Scan for the cell matching the given text and deliver its [x, y] coordinate at center. 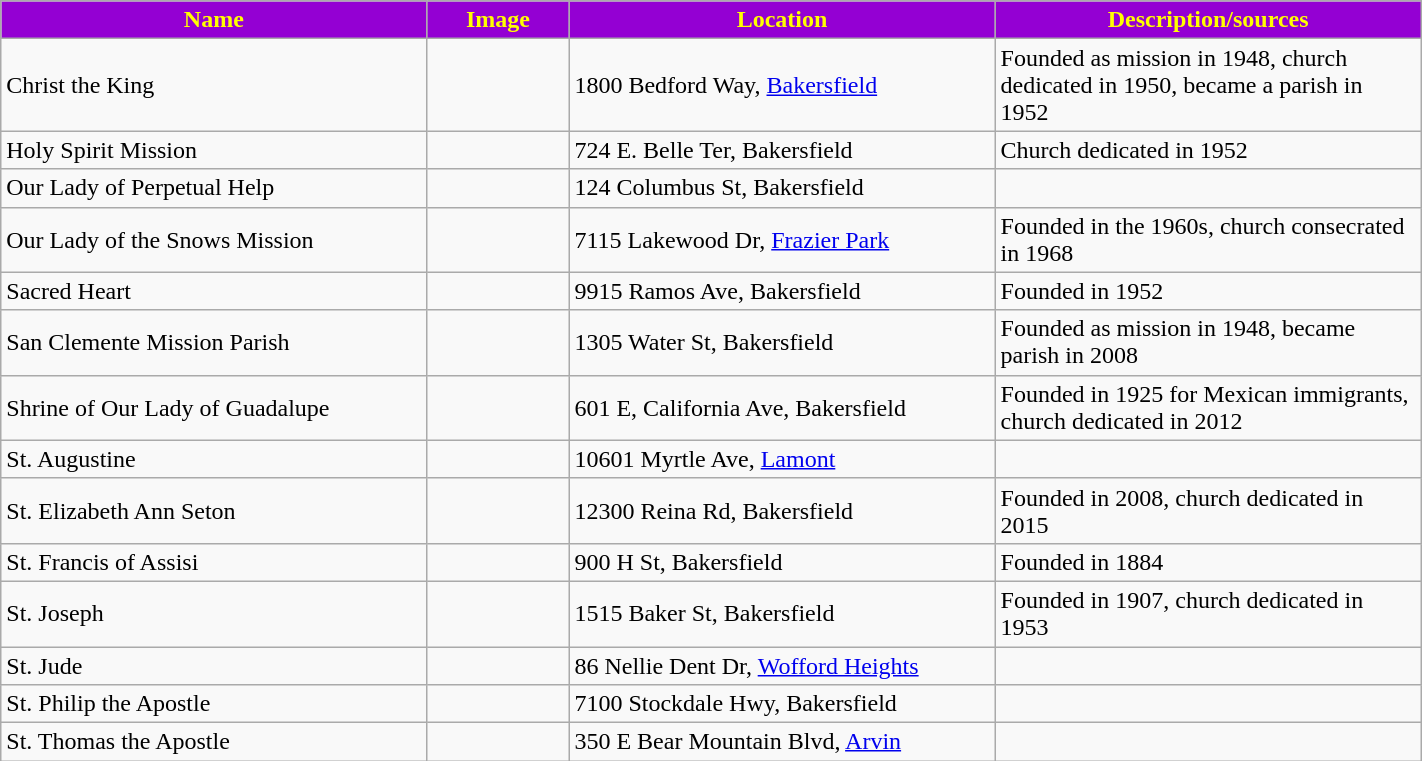
Description/sources [1208, 20]
Founded as mission in 1948, became parish in 2008 [1208, 342]
Founded in 1884 [1208, 562]
1800 Bedford Way, Bakersfield [782, 85]
601 E, California Ave, Bakersfield [782, 408]
Founded in 1952 [1208, 291]
7115 Lakewood Dr, Frazier Park [782, 240]
900 H St, Bakersfield [782, 562]
Image [498, 20]
St. Thomas the Apostle [214, 742]
724 E. Belle Ter, Bakersfield [782, 150]
St. Elizabeth Ann Seton [214, 510]
Location [782, 20]
Founded in the 1960s, church consecrated in 1968 [1208, 240]
Founded in 1907, church dedicated in 1953 [1208, 614]
124 Columbus St, Bakersfield [782, 188]
Founded in 1925 for Mexican immigrants, church dedicated in 2012 [1208, 408]
Our Lady of Perpetual Help [214, 188]
350 E Bear Mountain Blvd, Arvin [782, 742]
San Clemente Mission Parish [214, 342]
12300 Reina Rd, Bakersfield [782, 510]
Name [214, 20]
Church dedicated in 1952 [1208, 150]
St. Jude [214, 665]
St. Joseph [214, 614]
1305 Water St, Bakersfield [782, 342]
Founded in 2008, church dedicated in 2015 [1208, 510]
7100 Stockdale Hwy, Bakersfield [782, 704]
Shrine of Our Lady of Guadalupe [214, 408]
Founded as mission in 1948, church dedicated in 1950, became a parish in 1952 [1208, 85]
1515 Baker St, Bakersfield [782, 614]
Sacred Heart [214, 291]
St. Francis of Assisi [214, 562]
Holy Spirit Mission [214, 150]
86 Nellie Dent Dr, Wofford Heights [782, 665]
9915 Ramos Ave, Bakersfield [782, 291]
St. Augustine [214, 459]
Christ the King [214, 85]
Our Lady of the Snows Mission [214, 240]
St. Philip the Apostle [214, 704]
10601 Myrtle Ave, Lamont [782, 459]
